Pinpoint the cell where the given text exists, returning its (x, y) midpoint coordinate. 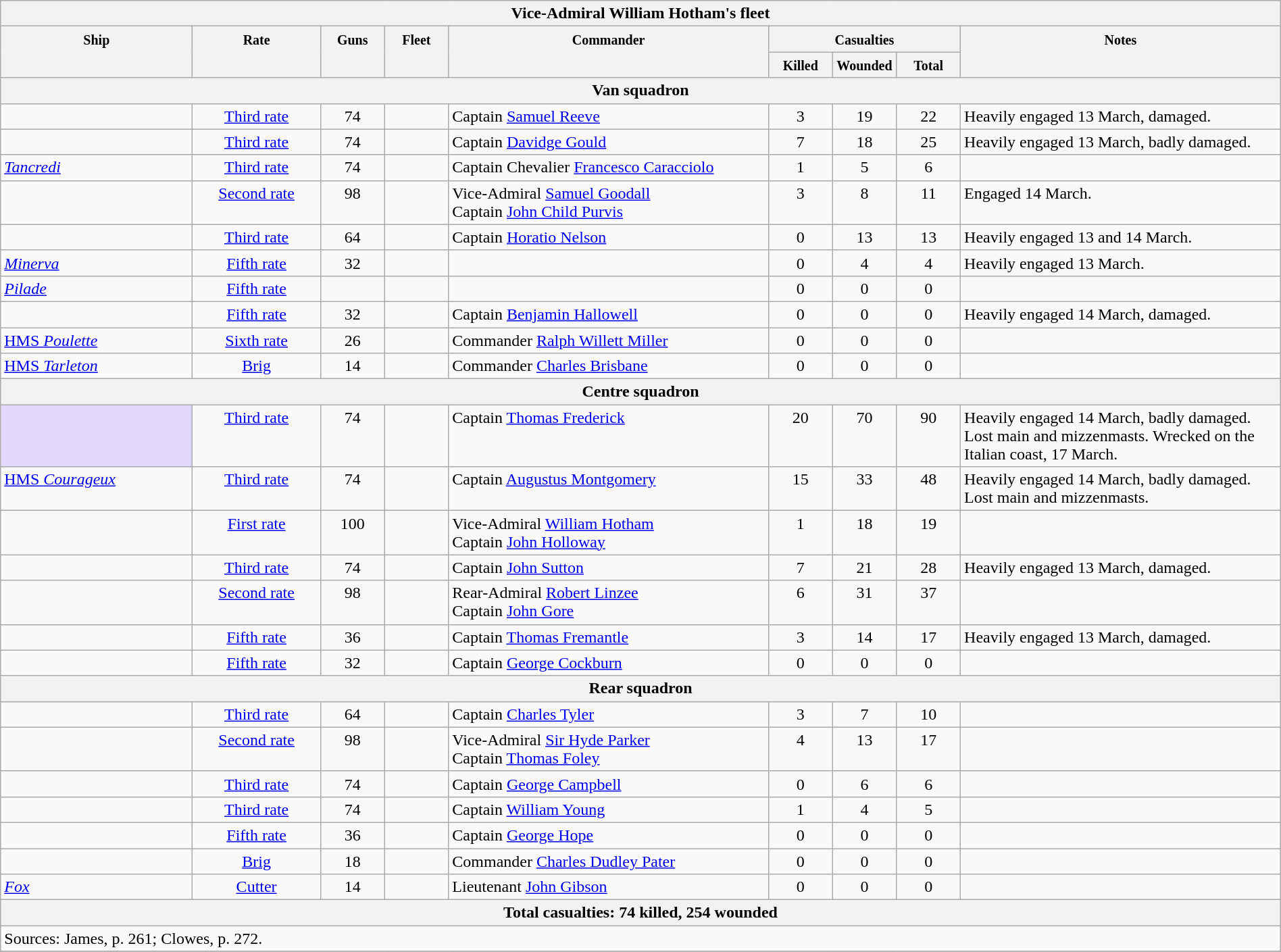
Captain Thomas Fremantle (609, 637)
Minerva (97, 263)
Killed (800, 65)
First rate (257, 532)
10 (928, 714)
Vice-Admiral Sir Hyde ParkerCaptain Thomas Foley (609, 749)
Captain Thomas Frederick (609, 436)
11 (928, 203)
Captain Davidge Gould (609, 142)
Captain Samuel Reeve (609, 116)
Vice-Admiral Samuel GoodallCaptain John Child Purvis (609, 203)
Captain George Hope (609, 835)
Engaged 14 March. (1121, 203)
28 (928, 568)
Captain Augustus Montgomery (609, 489)
Heavily engaged 14 March, badly damaged. Lost main and mizzenmasts. Wrecked on the Italian coast, 17 March. (1121, 436)
Pilade (97, 289)
Vice-Admiral William HothamCaptain John Holloway (609, 532)
Commander Charles Brisbane (609, 366)
Captain John Sutton (609, 568)
70 (865, 436)
21 (865, 568)
Rear squadron (640, 688)
Fox (97, 887)
Sixth rate (257, 340)
Tancredi (97, 168)
Wounded (865, 65)
Commander Ralph Willett Miller (609, 340)
Van squadron (640, 91)
Captain Chevalier Francesco Caracciolo (609, 168)
20 (800, 436)
HMS Tarleton (97, 366)
Commander Charles Dudley Pater (609, 861)
Heavily engaged 13 and 14 March. (1121, 237)
Ship (97, 52)
Guns (353, 52)
31 (865, 603)
Captain William Young (609, 809)
Fleet (416, 52)
15 (800, 489)
Casualties (864, 39)
Cutter (257, 887)
Heavily engaged 14 March, damaged. (1121, 314)
8 (865, 203)
Rate (257, 52)
90 (928, 436)
33 (865, 489)
Captain George Cockburn (609, 663)
100 (353, 532)
Captain Charles Tyler (609, 714)
37 (928, 603)
Captain Benjamin Hallowell (609, 314)
Total casualties: 74 killed, 254 wounded (640, 913)
Captain Horatio Nelson (609, 237)
Captain George Campbell (609, 784)
Centre squadron (640, 392)
Sources: James, p. 261; Clowes, p. 272. (640, 938)
26 (353, 340)
Lieutenant John Gibson (609, 887)
48 (928, 489)
Commander (609, 52)
HMS Courageux (97, 489)
Total (928, 65)
25 (928, 142)
Heavily engaged 14 March, badly damaged. Lost main and mizzenmasts. (1121, 489)
Heavily engaged 13 March, badly damaged. (1121, 142)
Rear-Admiral Robert LinzeeCaptain John Gore (609, 603)
22 (928, 116)
HMS Poulette (97, 340)
Notes (1121, 52)
Vice-Admiral William Hotham's fleet (640, 14)
Heavily engaged 13 March. (1121, 263)
